Extract the [x, y] coordinate from the center of the cell holding the provided text.  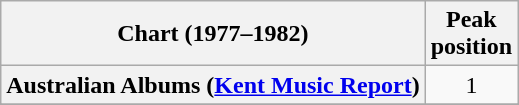
Peakposition [471, 34]
Australian Albums (Kent Music Report) [213, 85]
1 [471, 85]
Chart (1977–1982) [213, 34]
